Detect which cell encompasses the target text, then output its (x, y) center coordinate. 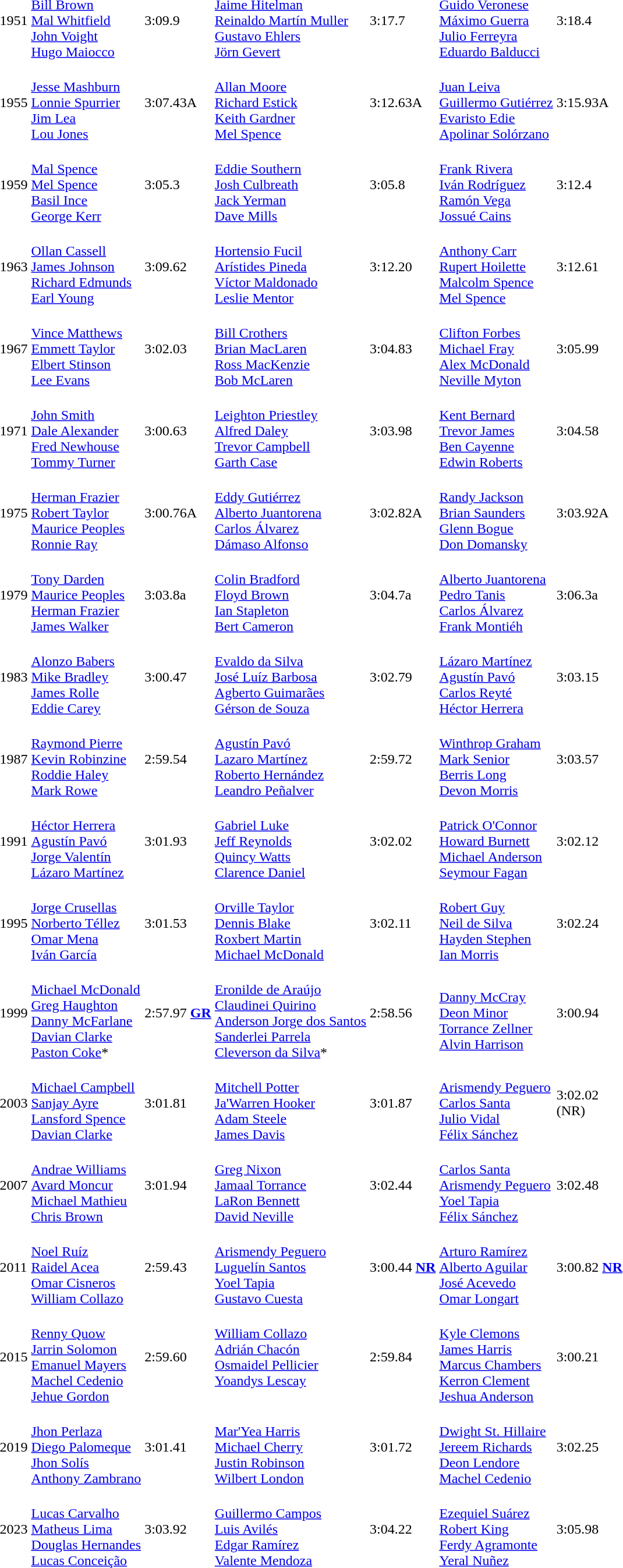
Héctor HerreraAgustín PavóJorge ValentínLázaro Martínez (86, 841)
3:12.20 (403, 267)
Herman FrazierRobert TaylorMaurice PeoplesRonnie Ray (86, 513)
3:02.03 (178, 349)
3:03.15 (589, 677)
3:06.3a (589, 595)
Andrae WilliamsAvard MoncurMichael MathieuChris Brown (86, 1185)
Frank RiveraIván RodríguezRamón VegaJossué Cains (496, 185)
3:02.02(NR) (589, 1103)
William CollazoAdrián ChacónOsmaidel PellicierYoandys Lescay (290, 1357)
3:02.82A (403, 513)
Arismendy PegueroLuguelín SantosYoel TapiaGustavo Cuesta (290, 1267)
3:01.93 (178, 841)
Eddie SouthernJosh CulbreathJack YermanDave Mills (290, 185)
Greg NixonJamaal TorranceLaRon BennettDavid Neville (290, 1185)
Vince MatthewsEmmett TaylorElbert StinsonLee Evans (86, 349)
3:00.82 NR (589, 1267)
3:02.25 (589, 1447)
Alonzo BabersMike BradleyJames RolleEddie Carey (86, 677)
Carlos SantaArismendy PegueroYoel TapiaFélix Sánchez (496, 1185)
3:00.76A (178, 513)
3:04.58 (589, 431)
3:04.83 (403, 349)
Ollan CassellJames JohnsonRichard EdmundsEarl Young (86, 267)
Danny McCrayDeon MinorTorrance ZellnerAlvin Harrison (496, 1013)
Kent BernardTrevor JamesBen CayenneEdwin Roberts (496, 431)
3:00.94 (589, 1013)
2:59.43 (178, 1267)
3:05.3 (178, 185)
3:03.92A (589, 513)
3:02.44 (403, 1185)
3:12.63A (403, 102)
Alberto JuantorenaPedro TanisCarlos ÁlvarezFrank Montiéh (496, 595)
2:57.97 GR (178, 1013)
3:02.11 (403, 923)
Michael McDonaldGreg HaughtonDanny McFarlaneDavian ClarkePaston Coke* (86, 1013)
Orville TaylorDennis BlakeRoxbert MartinMichael McDonald (290, 923)
Kyle Clemons James Harris Marcus Chambers Kerron ClementJeshua Anderson (496, 1357)
3:02.79 (403, 677)
2:59.60 (178, 1357)
3:00.21 (589, 1357)
3:05.99 (589, 349)
Clifton ForbesMichael FrayAlex McDonaldNeville Myton (496, 349)
3:04.7a (403, 595)
3:12.4 (589, 185)
3:01.72 (403, 1447)
Gabriel LukeJeff ReynoldsQuincy WattsClarence Daniel (290, 841)
3:00.63 (178, 431)
Renny Quow Jarrin Solomon Emanuel Mayers Machel Cedenio Jehue Gordon (86, 1357)
Jorge CrusellasNorberto TéllezOmar MenaIván García (86, 923)
3:01.87 (403, 1103)
Randy JacksonBrian SaundersGlenn BogueDon Domansky (496, 513)
3:00.47 (178, 677)
3:12.61 (589, 267)
John SmithDale AlexanderFred NewhouseTommy Turner (86, 431)
Patrick O'ConnorHoward BurnettMichael AndersonSeymour Fagan (496, 841)
3:01.81 (178, 1103)
Evaldo da SilvaJosé Luíz BarbosaAgberto GuimarãesGérson de Souza (290, 677)
Anthony CarrRupert HoiletteMalcolm SpenceMel Spence (496, 267)
2:59.84 (403, 1357)
3:05.8 (403, 185)
3:03.8a (178, 595)
3:03.98 (403, 431)
Mitchell PotterJa'Warren HookerAdam SteeleJames Davis (290, 1103)
3:03.57 (589, 759)
3:01.53 (178, 923)
3:02.48 (589, 1185)
Mar'Yea HarrisMichael CherryJustin RobinsonWilbert London (290, 1447)
3:15.93A (589, 102)
Hortensio FucilArístides PinedaVíctor MaldonadoLeslie Mentor (290, 267)
Leighton PriestleyAlfred DaleyTrevor CampbellGarth Case (290, 431)
Mal SpenceMel SpenceBasil InceGeorge Kerr (86, 185)
2:58.56 (403, 1013)
Bill CrothersBrian MacLarenRoss MacKenzieBob McLaren (290, 349)
2:59.54 (178, 759)
3:02.12 (589, 841)
Noel RuízRaidel AceaOmar CisnerosWilliam Collazo (86, 1267)
Jhon PerlazaDiego PalomequeJhon SolísAnthony Zambrano (86, 1447)
Agustín PavóLazaro MartínezRoberto HernándezLeandro Peñalver (290, 759)
Dwight St. HillaireJereem RichardsDeon LendoreMachel Cedenio (496, 1447)
Robert GuyNeil de SilvaHayden StephenIan Morris (496, 923)
Eddy GutiérrezAlberto JuantorenaCarlos ÁlvarezDámaso Alfonso (290, 513)
3:02.02 (403, 841)
Michael CampbellSanjay AyreLansford SpenceDavian Clarke (86, 1103)
2:59.72 (403, 759)
3:09.62 (178, 267)
Juan LeivaGuillermo GutiérrezEvaristo EdieApolinar Solórzano (496, 102)
3:00.44 NR (403, 1267)
3:01.94 (178, 1185)
Eronilde de AraújoClaudinei QuirinoAnderson Jorge dos SantosSanderlei ParrelaCleverson da Silva* (290, 1013)
Tony DardenMaurice PeoplesHerman FrazierJames Walker (86, 595)
3:02.24 (589, 923)
Arturo RamírezAlberto AguilarJosé AcevedoOmar Longart (496, 1267)
Winthrop GrahamMark SeniorBerris LongDevon Morris (496, 759)
Colin BradfordFloyd BrownIan StapletonBert Cameron (290, 595)
3:07.43A (178, 102)
Allan MooreRichard EstickKeith GardnerMel Spence (290, 102)
Arismendy PegueroCarlos SantaJulio VidalFélix Sánchez (496, 1103)
Lázaro MartínezAgustín PavóCarlos Reyté Héctor Herrera (496, 677)
Jesse MashburnLonnie SpurrierJim LeaLou Jones (86, 102)
3:01.41 (178, 1447)
Raymond PierreKevin RobinzineRoddie HaleyMark Rowe (86, 759)
